From the cell containing the given text, extract its center point as [x, y] coordinate. 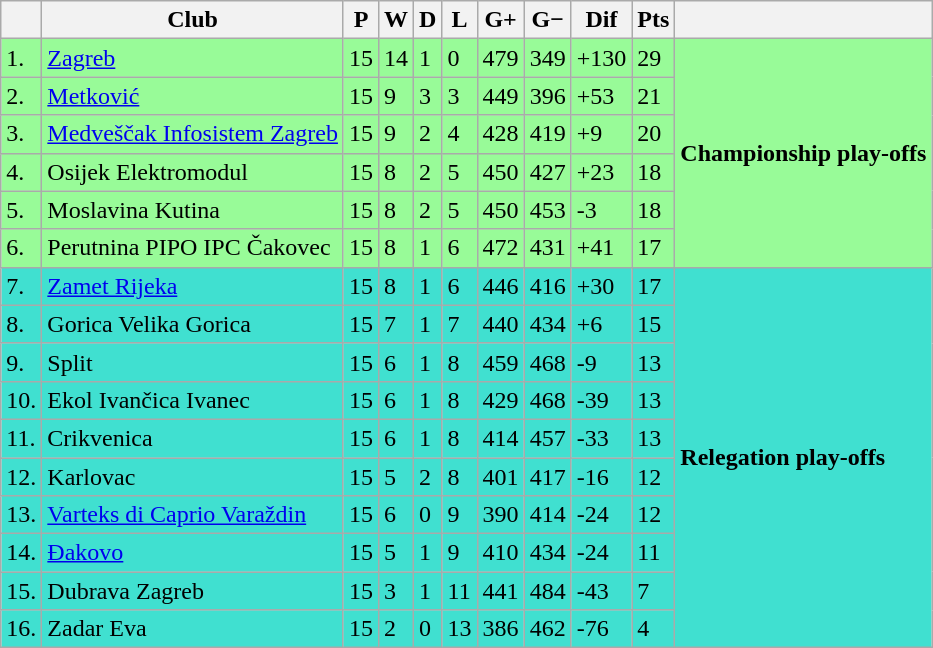
9. [22, 362]
Zagreb [193, 58]
P [360, 20]
D [428, 20]
453 [548, 210]
440 [500, 324]
Relegation play-offs [804, 458]
12. [22, 477]
G+ [500, 20]
Metković [193, 96]
+41 [602, 248]
Club [193, 20]
+9 [602, 134]
21 [654, 96]
419 [548, 134]
8. [22, 324]
W [396, 20]
29 [654, 58]
20 [654, 134]
L [460, 20]
+53 [602, 96]
Varteks di Caprio Varaždin [193, 515]
446 [500, 286]
4. [22, 172]
7. [22, 286]
-9 [602, 362]
16. [22, 629]
6. [22, 248]
Pts [654, 20]
428 [500, 134]
Đakovo [193, 553]
2. [22, 96]
13. [22, 515]
+23 [602, 172]
Karlovac [193, 477]
Zamet Rijeka [193, 286]
Championship play-offs [804, 153]
G− [548, 20]
-16 [602, 477]
459 [500, 362]
441 [500, 591]
Osijek Elektromodul [193, 172]
+30 [602, 286]
3. [22, 134]
427 [548, 172]
5. [22, 210]
431 [548, 248]
390 [500, 515]
15. [22, 591]
Dif [602, 20]
-76 [602, 629]
Moslavina Kutina [193, 210]
+6 [602, 324]
Perutnina PIPO IPC Čakovec [193, 248]
472 [500, 248]
14. [22, 553]
416 [548, 286]
Gorica Velika Gorica [193, 324]
484 [548, 591]
1. [22, 58]
Ekol Ivančica Ivanec [193, 400]
Split [193, 362]
396 [548, 96]
349 [548, 58]
449 [500, 96]
-3 [602, 210]
386 [500, 629]
10. [22, 400]
Medveščak Infosistem Zagreb [193, 134]
Zadar Eva [193, 629]
+130 [602, 58]
-43 [602, 591]
410 [500, 553]
11. [22, 438]
457 [548, 438]
-33 [602, 438]
Dubrava Zagreb [193, 591]
401 [500, 477]
462 [548, 629]
-39 [602, 400]
Crikvenica [193, 438]
14 [396, 58]
429 [500, 400]
417 [548, 477]
479 [500, 58]
